Detect which cell encompasses the target text, then output its [X, Y] center coordinate. 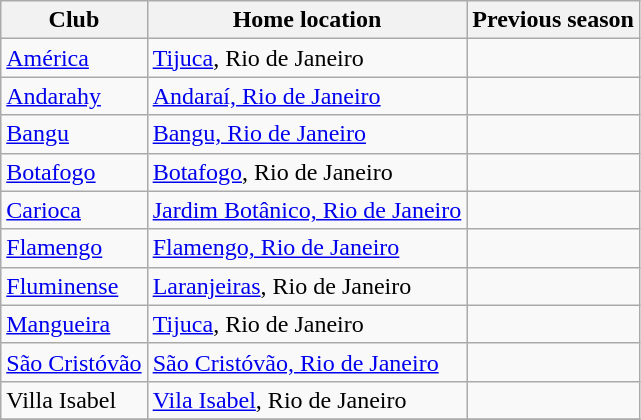
Villa Isabel [74, 400]
América [74, 58]
Fluminense [74, 286]
Club [74, 20]
São Cristóvão, Rio de Janeiro [307, 362]
Carioca [74, 210]
São Cristóvão [74, 362]
Flamengo [74, 248]
Botafogo [74, 172]
Bangu [74, 134]
Mangueira [74, 324]
Home location [307, 20]
Bangu, Rio de Janeiro [307, 134]
Botafogo, Rio de Janeiro [307, 172]
Vila Isabel, Rio de Janeiro [307, 400]
Jardim Botânico, Rio de Janeiro [307, 210]
Andaraí, Rio de Janeiro [307, 96]
Flamengo, Rio de Janeiro [307, 248]
Laranjeiras, Rio de Janeiro [307, 286]
Previous season [554, 20]
Andarahy [74, 96]
